Extract the [X, Y] coordinate from the center of the cell holding the provided text.  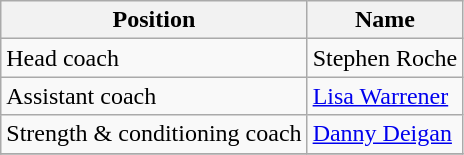
Head coach [154, 58]
Name [385, 20]
Position [154, 20]
Stephen Roche [385, 58]
Strength & conditioning coach [154, 134]
Lisa Warrener [385, 96]
Assistant coach [154, 96]
Danny Deigan [385, 134]
